Provide the [x, y] coordinate of the cell's center where the given text is located.  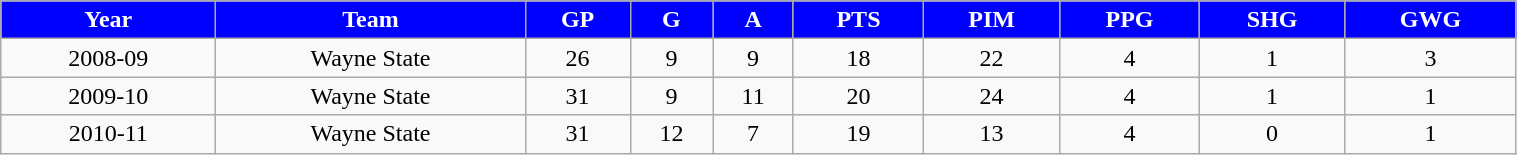
22 [991, 58]
13 [991, 134]
G [672, 20]
12 [672, 134]
2010-11 [108, 134]
19 [858, 134]
Team [370, 20]
SHG [1272, 20]
20 [858, 96]
PIM [991, 20]
A [754, 20]
Year [108, 20]
26 [578, 58]
PTS [858, 20]
3 [1430, 58]
24 [991, 96]
7 [754, 134]
2008-09 [108, 58]
PPG [1130, 20]
11 [754, 96]
GWG [1430, 20]
18 [858, 58]
0 [1272, 134]
GP [578, 20]
2009-10 [108, 96]
